Locate the cell with the specified text and output its [x, y] center coordinate. 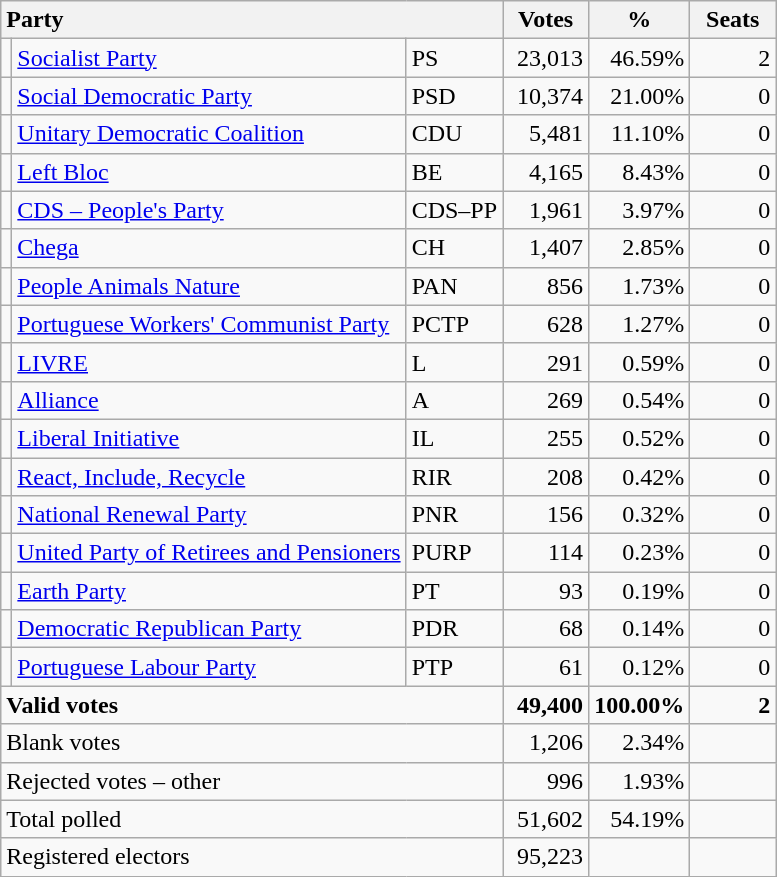
8.43% [640, 172]
Left Bloc [209, 172]
Unitary Democratic Coalition [209, 134]
51,602 [546, 819]
United Party of Retirees and Pensioners [209, 553]
Seats [733, 20]
Votes [546, 20]
5,481 [546, 134]
11.10% [640, 134]
People Animals Nature [209, 286]
LIVRE [209, 362]
0.23% [640, 553]
100.00% [640, 705]
Liberal Initiative [209, 438]
1,206 [546, 743]
National Renewal Party [209, 515]
0.32% [640, 515]
Social Democratic Party [209, 96]
1.27% [640, 324]
156 [546, 515]
0.54% [640, 400]
CDS–PP [454, 210]
95,223 [546, 857]
PDR [454, 629]
L [454, 362]
10,374 [546, 96]
269 [546, 400]
54.19% [640, 819]
3.97% [640, 210]
Socialist Party [209, 58]
1.93% [640, 781]
0.12% [640, 667]
Alliance [209, 400]
114 [546, 553]
0.59% [640, 362]
Chega [209, 248]
Blank votes [252, 743]
PCTP [454, 324]
BE [454, 172]
996 [546, 781]
Party [252, 20]
Portuguese Labour Party [209, 667]
Valid votes [252, 705]
Democratic Republican Party [209, 629]
A [454, 400]
628 [546, 324]
4,165 [546, 172]
0.52% [640, 438]
RIR [454, 477]
208 [546, 477]
Earth Party [209, 591]
291 [546, 362]
46.59% [640, 58]
PSD [454, 96]
CDU [454, 134]
0.42% [640, 477]
856 [546, 286]
2.34% [640, 743]
1,961 [546, 210]
IL [454, 438]
Rejected votes – other [252, 781]
68 [546, 629]
PNR [454, 515]
PURP [454, 553]
0.14% [640, 629]
49,400 [546, 705]
1,407 [546, 248]
PAN [454, 286]
23,013 [546, 58]
CH [454, 248]
Registered electors [252, 857]
CDS – People's Party [209, 210]
1.73% [640, 286]
0.19% [640, 591]
PTP [454, 667]
93 [546, 591]
% [640, 20]
PT [454, 591]
2.85% [640, 248]
21.00% [640, 96]
61 [546, 667]
Portuguese Workers' Communist Party [209, 324]
PS [454, 58]
255 [546, 438]
Total polled [252, 819]
React, Include, Recycle [209, 477]
